From the cell containing the given text, extract its center point as (X, Y) coordinate. 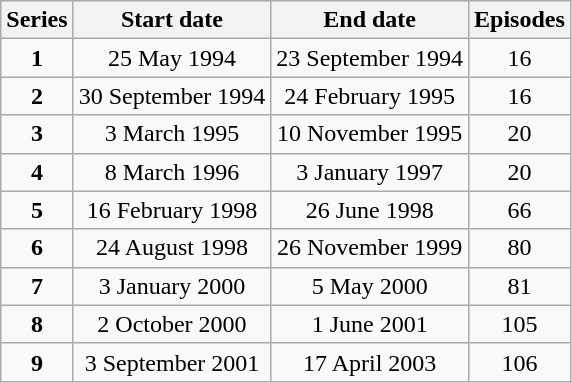
2 (37, 96)
5 May 2000 (370, 286)
5 (37, 210)
17 April 2003 (370, 362)
8 March 1996 (172, 172)
26 November 1999 (370, 248)
2 October 2000 (172, 324)
3 (37, 134)
26 June 1998 (370, 210)
10 November 1995 (370, 134)
End date (370, 20)
1 (37, 58)
6 (37, 248)
1 June 2001 (370, 324)
7 (37, 286)
81 (520, 286)
30 September 1994 (172, 96)
9 (37, 362)
24 February 1995 (370, 96)
3 January 1997 (370, 172)
Series (37, 20)
3 March 1995 (172, 134)
3 January 2000 (172, 286)
105 (520, 324)
16 February 1998 (172, 210)
106 (520, 362)
25 May 1994 (172, 58)
24 August 1998 (172, 248)
80 (520, 248)
8 (37, 324)
3 September 2001 (172, 362)
4 (37, 172)
Episodes (520, 20)
66 (520, 210)
Start date (172, 20)
23 September 1994 (370, 58)
